Extract the (x, y) coordinate from the center of the cell holding the provided text.  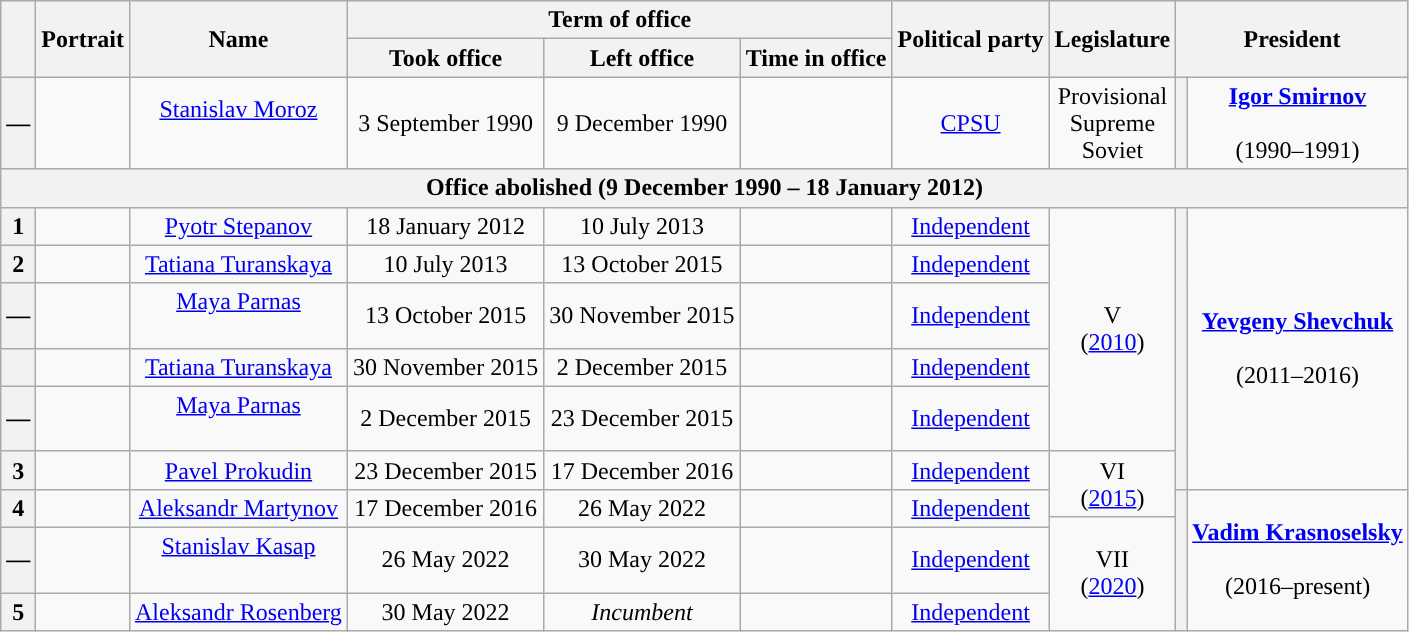
Vadim Krasnoselsky(2016–present) (1298, 560)
9 December 1990 (642, 123)
Took office (445, 58)
Legislature (1112, 39)
Office abolished (9 December 1990 – 18 January 2012) (705, 188)
2 (18, 264)
3 (18, 470)
Igor Smirnov(1990–1991) (1298, 123)
Term of office (620, 20)
Name (238, 39)
Incumbent (642, 611)
President (1292, 39)
VI(2015) (1112, 484)
Time in office (816, 58)
Aleksandr Martynov (238, 508)
Stanislav Moroz (238, 123)
18 January 2012 (445, 226)
Pavel Prokudin (238, 470)
Stanislav Kasap (238, 560)
4 (18, 508)
CPSU (970, 123)
5 (18, 611)
3 September 1990 (445, 123)
Aleksandr Rosenberg (238, 611)
ProvisionalSupremeSoviet (1112, 123)
Left office (642, 58)
Yevgeny Shevchuk(2011–2016) (1298, 348)
Portrait (83, 39)
Political party (970, 39)
V(2010) (1112, 329)
Pyotr Stepanov (238, 226)
VII(2020) (1112, 573)
1 (18, 226)
